Detect which cell encompasses the target text, then output its [X, Y] center coordinate. 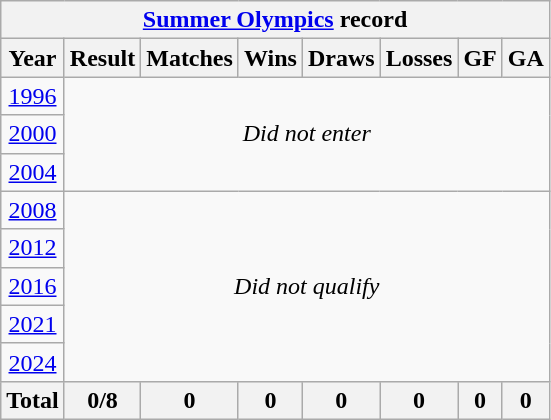
2021 [33, 324]
2016 [33, 286]
1996 [33, 96]
GF [480, 58]
Losses [419, 58]
2000 [33, 134]
Draws [341, 58]
Year [33, 58]
GA [526, 58]
Wins [270, 58]
2004 [33, 172]
Total [33, 400]
Did not enter [306, 134]
2012 [33, 248]
2024 [33, 362]
Summer Olympics record [276, 20]
0/8 [102, 400]
Result [102, 58]
Did not qualify [306, 286]
Matches [190, 58]
2008 [33, 210]
